Scan for the cell matching the given text and deliver its (X, Y) coordinate at center. 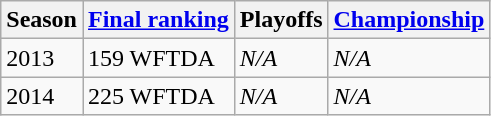
Season (42, 20)
Playoffs (281, 20)
Championship (409, 20)
Final ranking (158, 20)
159 WFTDA (158, 58)
2014 (42, 96)
225 WFTDA (158, 96)
2013 (42, 58)
